Capture the cell that displays the provided text and extract its [x, y] central coordinate. 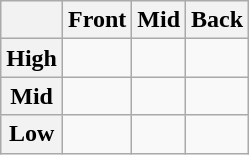
Back [218, 20]
Low [32, 134]
High [32, 58]
Front [98, 20]
